Extract the [X, Y] coordinate from the center of the cell holding the provided text.  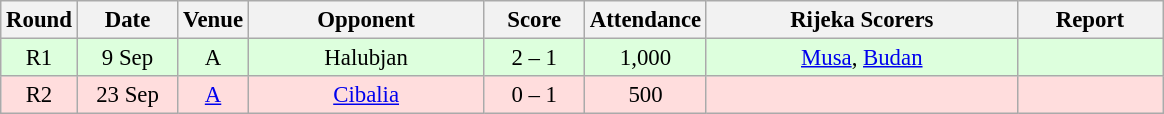
Report [1090, 20]
R1 [39, 58]
R2 [39, 95]
Musa, Budan [862, 58]
Venue [214, 20]
500 [646, 95]
Cibalia [366, 95]
0 – 1 [534, 95]
Score [534, 20]
Halubjan [366, 58]
Opponent [366, 20]
Round [39, 20]
Rijeka Scorers [862, 20]
1,000 [646, 58]
2 – 1 [534, 58]
23 Sep [128, 95]
Attendance [646, 20]
Date [128, 20]
9 Sep [128, 58]
